For the text-containing cell, return its midpoint in (x, y) coordinate format. 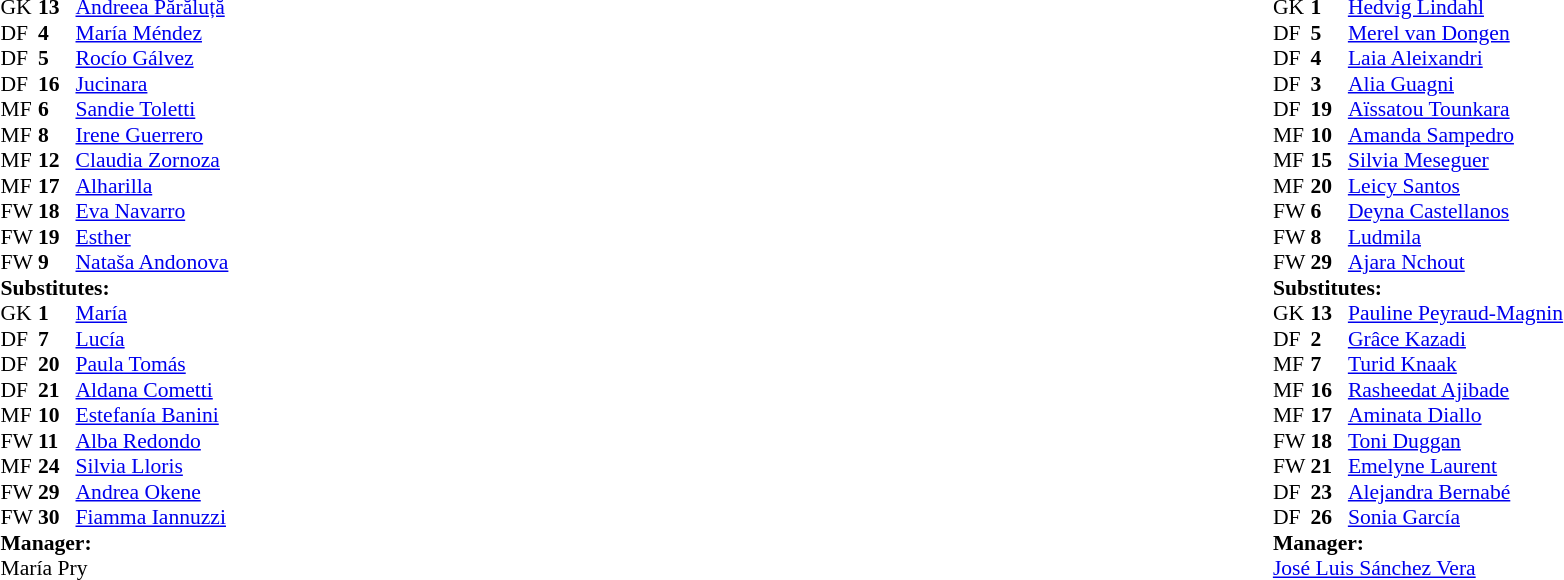
Alba Redondo (152, 441)
Ajara Nchout (1456, 263)
Aminata Diallo (1456, 415)
Esther (152, 237)
23 (1329, 492)
Rasheedat Ajibade (1456, 390)
1 (57, 313)
Paula Tomás (152, 365)
11 (57, 441)
Merel van Dongen (1456, 33)
Silvia Meseguer (1456, 161)
Fiamma Iannuzzi (152, 517)
Silvia Lloris (152, 467)
Sonia García (1456, 517)
Andrea Okene (152, 492)
Deyna Castellanos (1456, 211)
9 (57, 263)
Ludmila (1456, 237)
Irene Guerrero (152, 135)
2 (1329, 339)
Aïssatou Tounkara (1456, 109)
Laia Aleixandri (1456, 59)
Alharilla (152, 186)
15 (1329, 161)
26 (1329, 517)
24 (57, 467)
Claudia Zornoza (152, 161)
Nataša Andonova (152, 263)
Leicy Santos (1456, 186)
María (152, 313)
13 (1329, 313)
12 (57, 161)
Eva Navarro (152, 211)
María Méndez (152, 33)
Turid Knaak (1456, 365)
Sandie Toletti (152, 109)
Lucía (152, 339)
Toni Duggan (1456, 441)
Alia Guagni (1456, 84)
Emelyne Laurent (1456, 467)
Jucinara (152, 84)
Alejandra Bernabé (1456, 492)
Aldana Cometti (152, 390)
30 (57, 517)
Grâce Kazadi (1456, 339)
Rocío Gálvez (152, 59)
Pauline Peyraud-Magnin (1456, 313)
Estefanía Banini (152, 415)
3 (1329, 84)
Amanda Sampedro (1456, 135)
